For the text-containing cell, return its midpoint in (x, y) coordinate format. 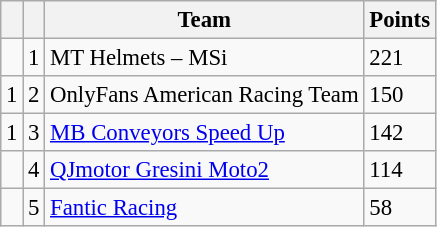
150 (400, 95)
142 (400, 133)
Team (204, 20)
3 (34, 133)
5 (34, 208)
Fantic Racing (204, 208)
4 (34, 170)
114 (400, 170)
Points (400, 20)
58 (400, 208)
MB Conveyors Speed Up (204, 133)
2 (34, 95)
QJmotor Gresini Moto2 (204, 170)
OnlyFans American Racing Team (204, 95)
MT Helmets – MSi (204, 58)
221 (400, 58)
